Capture the cell that displays the provided text and extract its [x, y] central coordinate. 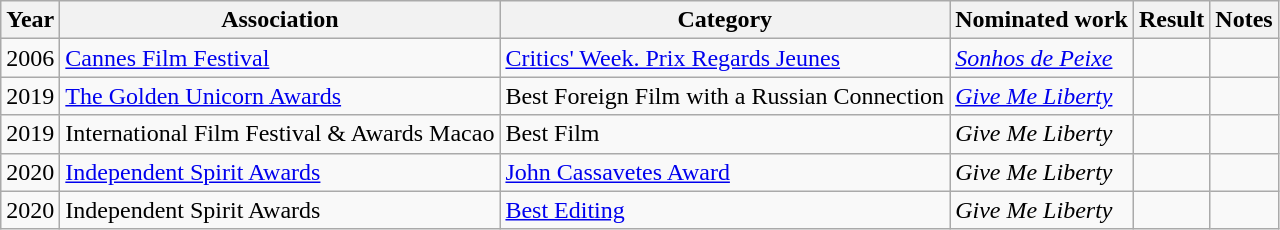
The Golden Unicorn Awards [280, 96]
Notes [1244, 20]
Association [280, 20]
Category [725, 20]
Cannes Film Festival [280, 58]
John Cassavetes Award [725, 172]
Result [1171, 20]
2006 [30, 58]
Best Foreign Film with a Russian Connection [725, 96]
Nominated work [1042, 20]
Sonhos de Peixe [1042, 58]
International Film Festival & Awards Macao [280, 134]
Critics' Week. Prix Regards Jeunes [725, 58]
Best Film [725, 134]
Best Editing [725, 210]
Year [30, 20]
